Pinpoint the cell where the given text exists, returning its [X, Y] midpoint coordinate. 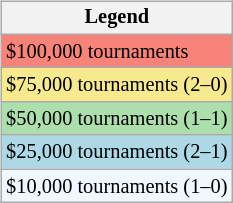
$75,000 tournaments (2–0) [116, 85]
$10,000 tournaments (1–0) [116, 186]
$100,000 tournaments [116, 51]
$50,000 tournaments (1–1) [116, 119]
Legend [116, 18]
$25,000 tournaments (2–1) [116, 152]
